Determine the [X, Y] coordinate at the center of the cell enclosing the given text.  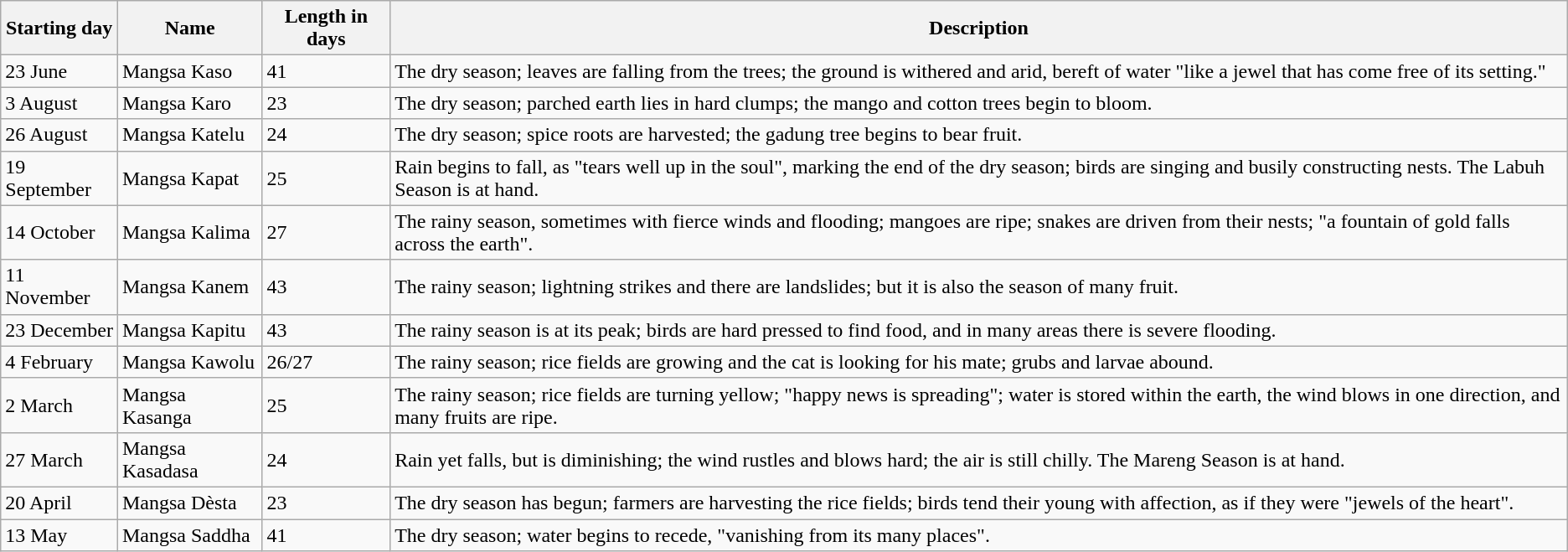
13 May [59, 535]
Mangsa Kaso [189, 71]
23 June [59, 71]
The rainy season is at its peak; birds are hard pressed to find food, and in many areas there is severe flooding. [979, 330]
Mangsa Kasadasa [189, 459]
20 April [59, 503]
Mangsa Dèsta [189, 503]
The dry season; parched earth lies in hard clumps; the mango and cotton trees begin to bloom. [979, 103]
Mangsa Kanem [189, 286]
Rain yet falls, but is diminishing; the wind rustles and blows hard; the air is still chilly. The Mareng Season is at hand. [979, 459]
The rainy season; lightning strikes and there are landslides; but it is also the season of many fruit. [979, 286]
Name [189, 28]
26 August [59, 135]
3 August [59, 103]
Mangsa Kapat [189, 178]
Mangsa Saddha [189, 535]
Description [979, 28]
The rainy season; rice fields are growing and the cat is looking for his mate; grubs and larvae abound. [979, 362]
The dry season; water begins to recede, "vanishing from its many places". [979, 535]
Mangsa Kawolu [189, 362]
Mangsa Kasanga [189, 405]
Mangsa Karo [189, 103]
Starting day [59, 28]
4 February [59, 362]
Length in days [327, 28]
26/27 [327, 362]
14 October [59, 233]
The dry season; spice roots are harvested; the gadung tree begins to bear fruit. [979, 135]
11 November [59, 286]
Mangsa Kalima [189, 233]
19 September [59, 178]
27 [327, 233]
2 March [59, 405]
23 December [59, 330]
Mangsa Kapitu [189, 330]
The dry season has begun; farmers are harvesting the rice fields; birds tend their young with affection, as if they were "jewels of the heart". [979, 503]
Mangsa Katelu [189, 135]
27 March [59, 459]
The dry season; leaves are falling from the trees; the ground is withered and arid, bereft of water "like a jewel that has come free of its setting." [979, 71]
